Identify which cell holds the provided text, then report its (x, y) central coordinate. 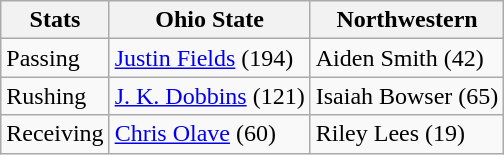
Passing (55, 58)
Aiden Smith (42) (407, 58)
Ohio State (210, 20)
J. K. Dobbins (121) (210, 96)
Stats (55, 20)
Rushing (55, 96)
Riley Lees (19) (407, 134)
Justin Fields (194) (210, 58)
Receiving (55, 134)
Chris Olave (60) (210, 134)
Northwestern (407, 20)
Isaiah Bowser (65) (407, 96)
